Capture the cell that displays the provided text and extract its (x, y) central coordinate. 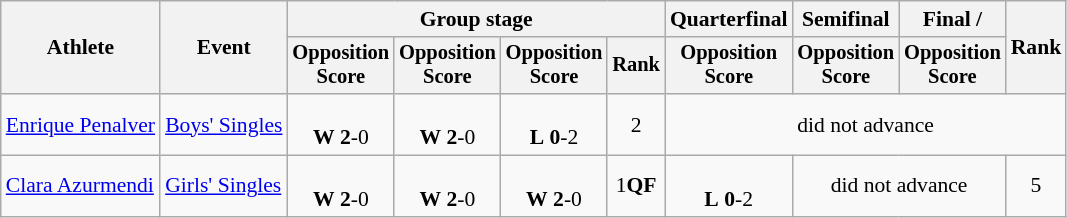
Quarterfinal (729, 19)
Enrique Penalver (80, 124)
Clara Azurmendi (80, 186)
Event (224, 48)
1QF (636, 186)
Final / (952, 19)
Athlete (80, 48)
Semifinal (846, 19)
2 (636, 124)
Group stage (476, 19)
Boys' Singles (224, 124)
Girls' Singles (224, 186)
5 (1036, 186)
